Output the (X, Y) coordinate of the center of the cell containing the given text.  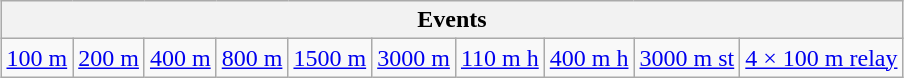
400 m h (589, 58)
1500 m (330, 58)
3000 m (414, 58)
110 m h (500, 58)
400 m (180, 58)
800 m (252, 58)
4 × 100 m relay (822, 58)
200 m (109, 58)
100 m (37, 58)
Events (452, 20)
3000 m st (687, 58)
